Capture the cell that displays the provided text and extract its (X, Y) central coordinate. 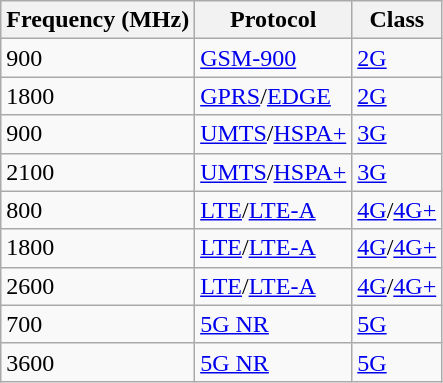
GPRS/EDGE (274, 96)
2100 (98, 172)
Protocol (274, 20)
GSM-900 (274, 58)
Frequency (MHz) (98, 20)
3600 (98, 362)
700 (98, 324)
800 (98, 210)
Class (397, 20)
2600 (98, 286)
